Detect which cell encompasses the target text, then output its [x, y] center coordinate. 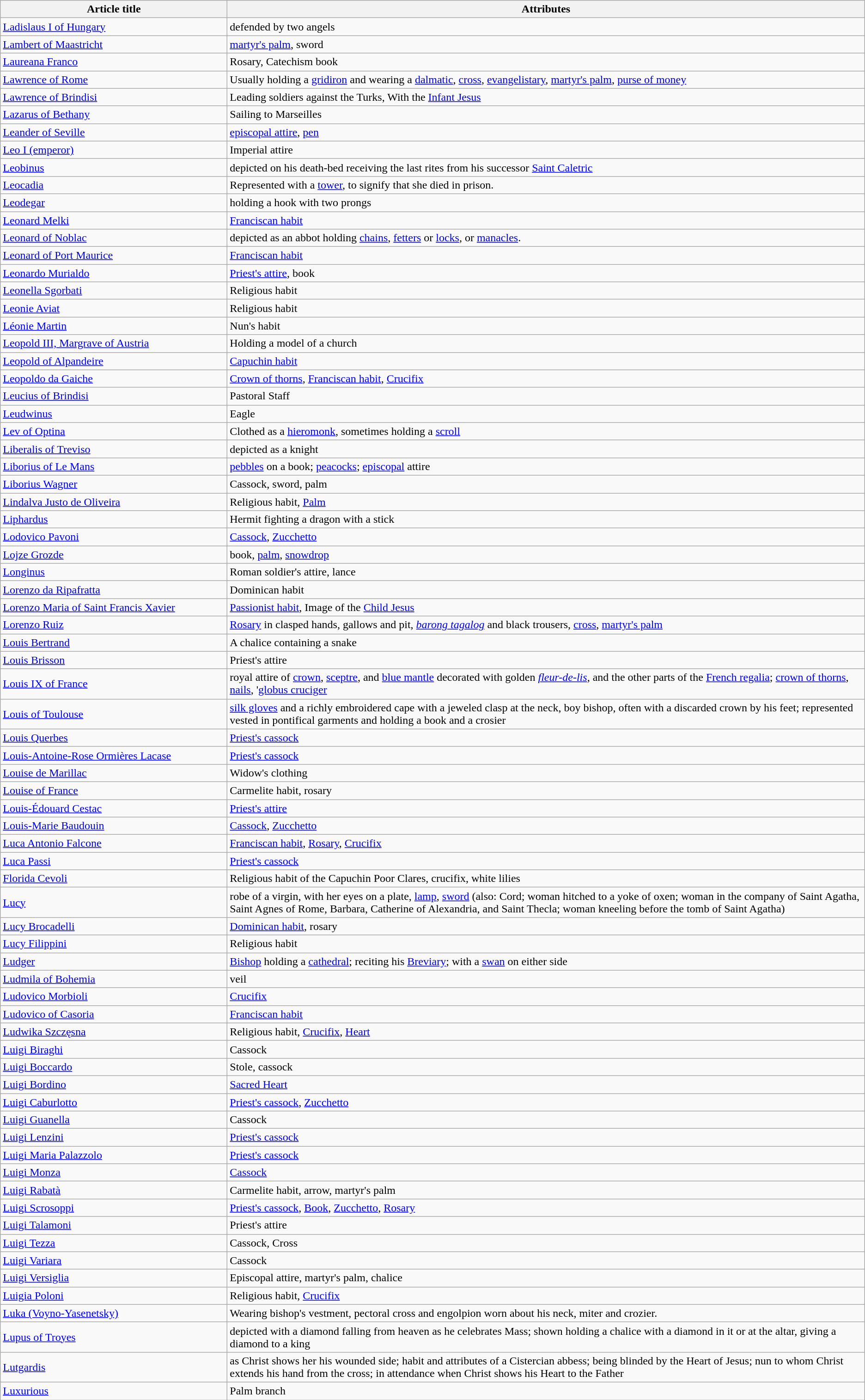
Religious habit, Palm [546, 501]
Rosary in clasped hands, gallows and pit, barong tagalog and black trousers, cross, martyr's palm [546, 625]
Lucy Filippini [114, 944]
Léonie Martin [114, 326]
Longinus [114, 572]
Luigia Poloni [114, 1296]
Luigi Scrosoppi [114, 1208]
Luigi Variara [114, 1260]
Lorenzo Maria of Saint Francis Xavier [114, 607]
Lorenzo da Ripafratta [114, 590]
Luxurious [114, 1391]
Lambert of Maastricht [114, 44]
Leopold III, Margrave of Austria [114, 343]
Laureana Franco [114, 62]
Cassock, sword, palm [546, 484]
Ludmila of Bohemia [114, 979]
Lazarus of Bethany [114, 115]
depicted on his death-bed receiving the last rites from his successor Saint Caletric [546, 167]
Ludwika Szczęsna [114, 1032]
Luigi Lenzini [114, 1137]
Luigi Versiglia [114, 1278]
Louis of Toulouse [114, 714]
veil [546, 979]
Louis-Antoine-Rose Ormières Lacase [114, 755]
Ludovico Morbioli [114, 997]
Passionist habit, Image of the Child Jesus [546, 607]
Lawrence of Brindisi [114, 97]
Wearing bishop's vestment, pectoral cross and engolpion worn about his neck, miter and crozier. [546, 1313]
Liborius Wagner [114, 484]
Carmelite habit, arrow, martyr's palm [546, 1190]
Sacred Heart [546, 1084]
Article title [114, 9]
martyr's palm, sword [546, 44]
Nun's habit [546, 326]
Lojze Grozde [114, 555]
Leonard of Noblac [114, 238]
Luigi Caburlotto [114, 1102]
Luigi Tezza [114, 1243]
Louis IX of France [114, 684]
Ladislaus I of Hungary [114, 27]
Louis Bertrand [114, 642]
Rosary, Catechism book [546, 62]
Franciscan habit, Rosary, Crucifix [546, 844]
Leopold of Alpandeire [114, 361]
Luigi Talamoni [114, 1225]
Luigi Monza [114, 1173]
Florida Cevoli [114, 879]
Liberalis of Treviso [114, 449]
Religious habit of the Capuchin Poor Clares, crucifix, white lilies [546, 879]
Leonie Aviat [114, 308]
Widow's clothing [546, 773]
Pastoral Staff [546, 396]
Lodovico Pavoni [114, 537]
Palm branch [546, 1391]
Louis Querbes [114, 738]
Leonard Melki [114, 220]
Clothed as a hieromonk, sometimes holding a scroll [546, 431]
holding a hook with two prongs [546, 202]
book, palm, snowdrop [546, 555]
Luigi Maria Palazzolo [114, 1155]
Usually holding a gridiron and wearing a dalmatic, cross, evangelistary, martyr's palm, purse of money [546, 79]
Roman soldier's attire, lance [546, 572]
Represented with a tower, to signify that she died in prison. [546, 185]
Dominican habit, rosary [546, 926]
Leonardo Murialdo [114, 273]
Ludovico of Casoria [114, 1014]
depicted as an abbot holding chains, fetters or locks, or manacles. [546, 238]
Priest's cassock, Zucchetto [546, 1102]
Luca Antonio Falcone [114, 844]
Lev of Optina [114, 431]
Eagle [546, 414]
Louise of France [114, 790]
Religious habit, Crucifix [546, 1296]
Leo I (emperor) [114, 150]
Luigi Bordino [114, 1084]
Sailing to Marseilles [546, 115]
Luigi Rabatà [114, 1190]
pebbles on a book; peacocks; episcopal attire [546, 466]
Luigi Biraghi [114, 1049]
episcopal attire, pen [546, 132]
Lindalva Justo de Oliveira [114, 501]
Priest's cassock, Book, Zucchetto, Rosary [546, 1208]
Attributes [546, 9]
Lutgardis [114, 1367]
Louis Brisson [114, 660]
Crucifix [546, 997]
Carmelite habit, rosary [546, 790]
Lorenzo Ruiz [114, 625]
Luigi Guanella [114, 1120]
Cassock, Cross [546, 1243]
Lupus of Troyes [114, 1337]
Religious habit, Crucifix, Heart [546, 1032]
Leading soldiers against the Turks, With the Infant Jesus [546, 97]
Leobinus [114, 167]
Leonard of Port Maurice [114, 256]
Leudwinus [114, 414]
Hermit fighting a dragon with a stick [546, 520]
Luka (Voyno-Yasenetsky) [114, 1313]
Priest's attire, book [546, 273]
Holding a model of a church [546, 343]
Louis-Édouard Cestac [114, 808]
Louis-Marie Baudouin [114, 826]
Imperial attire [546, 150]
Capuchin habit [546, 361]
Louise de Marillac [114, 773]
Lucy Brocadelli [114, 926]
Liphardus [114, 520]
Lucy [114, 902]
Bishop holding a cathedral; reciting his Breviary; with a swan on either side [546, 961]
Luigi Boccardo [114, 1067]
Ludger [114, 961]
Lawrence of Rome [114, 79]
depicted as a knight [546, 449]
Liborius of Le Mans [114, 466]
Leander of Seville [114, 132]
Leonella Sgorbati [114, 291]
Leocadia [114, 185]
Dominican habit [546, 590]
Leopoldo da Gaiche [114, 379]
Episcopal attire, martyr's palm, chalice [546, 1278]
Leodegar [114, 202]
defended by two angels [546, 27]
Crown of thorns, Franciscan habit, Crucifix [546, 379]
Stole, cassock [546, 1067]
Luca Passi [114, 861]
A chalice containing a snake [546, 642]
Leucius of Brindisi [114, 396]
